Detect which cell encompasses the target text, then output its [x, y] center coordinate. 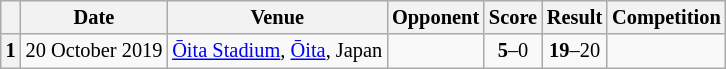
Date [94, 17]
20 October 2019 [94, 51]
Competition [666, 17]
Ōita Stadium, Ōita, Japan [277, 51]
Score [513, 17]
5–0 [513, 51]
Venue [277, 17]
Result [574, 17]
19–20 [574, 51]
1 [11, 51]
Opponent [436, 17]
